Pinpoint the cell where the given text exists, returning its [X, Y] midpoint coordinate. 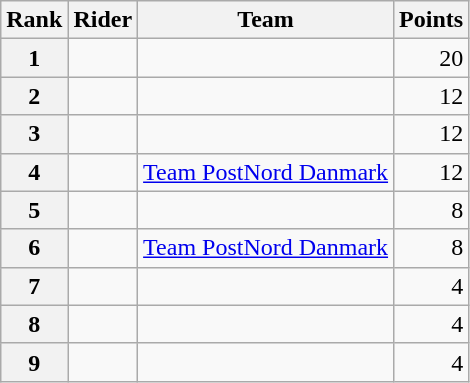
Rider [103, 20]
6 [34, 248]
9 [34, 362]
Team [266, 20]
1 [34, 58]
Rank [34, 20]
2 [34, 96]
5 [34, 210]
20 [432, 58]
7 [34, 286]
Points [432, 20]
3 [34, 134]
